Locate the cell with the specified text and output its [x, y] center coordinate. 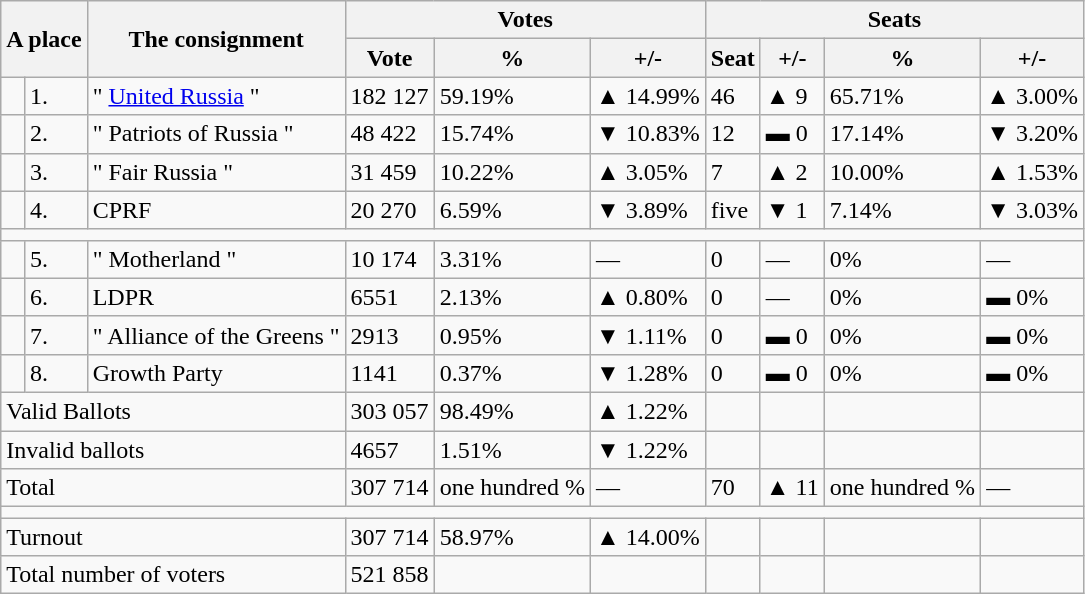
3. [56, 172]
12 [732, 134]
58.97% [512, 537]
5. [56, 259]
2.13% [512, 297]
▼ 1.22% [648, 449]
CPRF [216, 210]
▲ 3.05% [648, 172]
65.71% [902, 96]
1. [56, 96]
182 127 [390, 96]
▲ 3.00% [1032, 96]
17.14% [902, 134]
Total [173, 488]
▲ 1.22% [648, 411]
▼ 1.11% [648, 335]
▼ 3.03% [1032, 210]
31 459 [390, 172]
7. [56, 335]
6. [56, 297]
7 [732, 172]
10 174 [390, 259]
Seat [732, 58]
303 057 [390, 411]
" United Russia " [216, 96]
6551 [390, 297]
7.14% [902, 210]
0.37% [512, 373]
▼ 3.20% [1032, 134]
Invalid ballots [173, 449]
0.95% [512, 335]
10.22% [512, 172]
▲ 1.53% [1032, 172]
15.74% [512, 134]
Growth Party [216, 373]
▼ 1 [792, 210]
" Patriots of Russia " [216, 134]
" Alliance of the Greens " [216, 335]
Seats [894, 20]
1.51% [512, 449]
48 422 [390, 134]
70 [732, 488]
▲ 11 [792, 488]
10.00% [902, 172]
46 [732, 96]
Turnout [173, 537]
▲ 14.99% [648, 96]
2913 [390, 335]
Valid Ballots [173, 411]
five [732, 210]
" Fair Russia " [216, 172]
The consignment [216, 39]
Votes [525, 20]
2. [56, 134]
4657 [390, 449]
Total number of voters [173, 575]
98.49% [512, 411]
LDPR [216, 297]
Vote [390, 58]
▲ 0.80% [648, 297]
521 858 [390, 575]
▼ 3.89% [648, 210]
▼ 1.28% [648, 373]
3.31% [512, 259]
6.59% [512, 210]
▲ 9 [792, 96]
20 270 [390, 210]
8. [56, 373]
▲ 14.00% [648, 537]
A place [44, 39]
59.19% [512, 96]
1141 [390, 373]
▼ 10.83% [648, 134]
▲ 2 [792, 172]
4. [56, 210]
" Motherland " [216, 259]
